Provide the [x, y] coordinate of the cell's center where the given text is located.  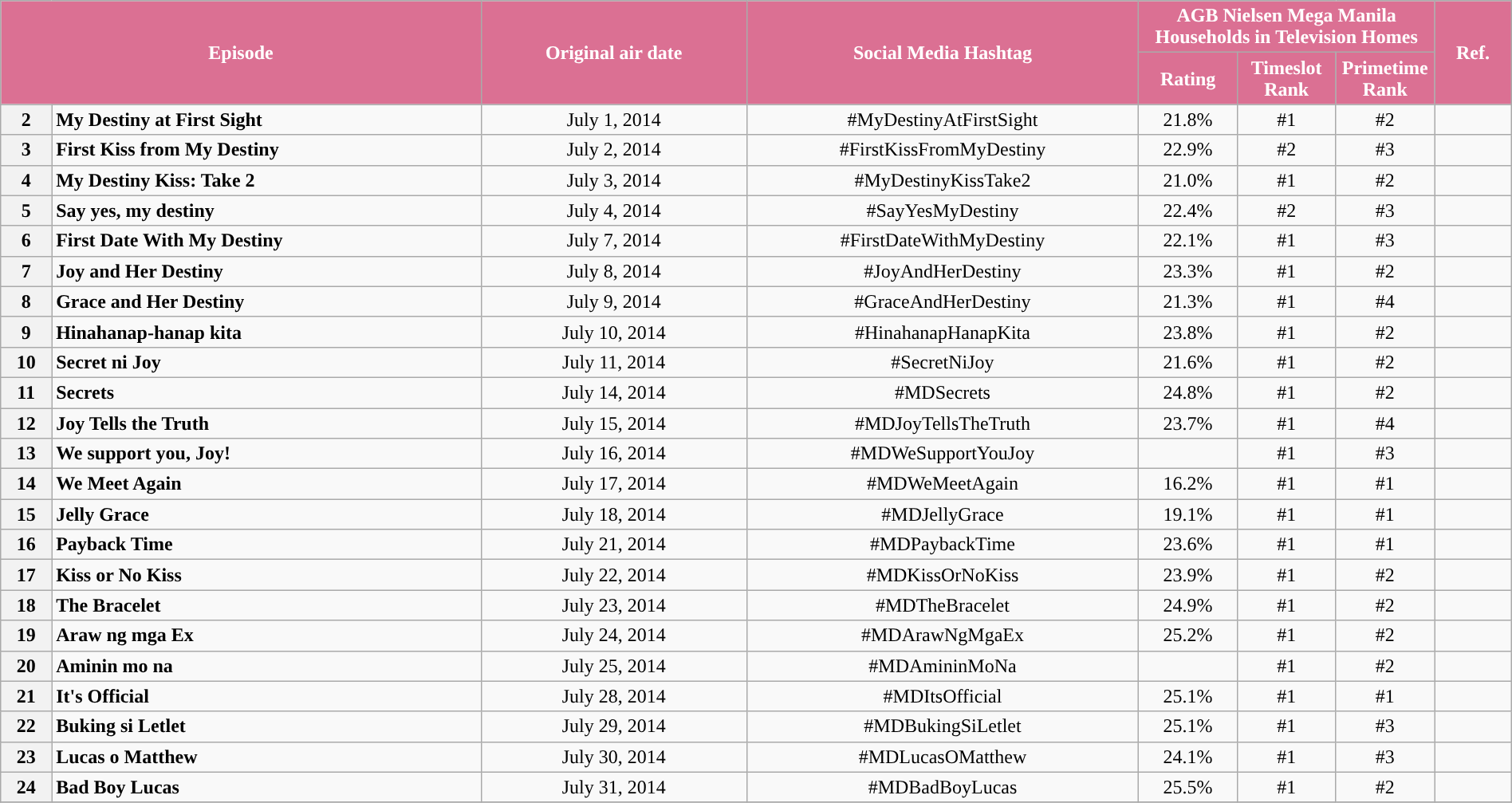
July 8, 2014 [614, 271]
Primetime Rank [1385, 78]
#MDBukingSiLetlet [943, 726]
July 25, 2014 [614, 666]
July 16, 2014 [614, 454]
Social Media Hashtag [943, 53]
16.2% [1188, 484]
July 2, 2014 [614, 150]
14 [26, 484]
Rating [1188, 78]
10 [26, 362]
July 11, 2014 [614, 362]
20 [26, 666]
#MDArawNgMgaEx [943, 636]
Ref. [1474, 53]
#SayYesMyDestiny [943, 211]
8 [26, 301]
July 4, 2014 [614, 211]
15 [26, 514]
24.9% [1188, 605]
July 15, 2014 [614, 423]
Timeslot Rank [1286, 78]
July 9, 2014 [614, 301]
#MDPaybackTime [943, 545]
24.1% [1188, 757]
24.8% [1188, 392]
25.2% [1188, 636]
Araw ng mga Ex [266, 636]
#MDSecrets [943, 392]
Secrets [266, 392]
The Bracelet [266, 605]
July 1, 2014 [614, 120]
July 7, 2014 [614, 241]
Payback Time [266, 545]
23.8% [1188, 332]
#MyDestinyAtFirstSight [943, 120]
Joy and Her Destiny [266, 271]
Secret ni Joy [266, 362]
21.8% [1188, 120]
July 29, 2014 [614, 726]
17 [26, 575]
July 28, 2014 [614, 696]
July 30, 2014 [614, 757]
7 [26, 271]
#HinahanapHanapKita [943, 332]
9 [26, 332]
#MDJoyTellsTheTruth [943, 423]
#MDJellyGrace [943, 514]
3 [26, 150]
21.0% [1188, 180]
23.9% [1188, 575]
July 23, 2014 [614, 605]
21.3% [1188, 301]
First Kiss from My Destiny [266, 150]
12 [26, 423]
We support you, Joy! [266, 454]
July 24, 2014 [614, 636]
Lucas o Matthew [266, 757]
23.6% [1188, 545]
#MyDestinyKissTake2 [943, 180]
First Date With My Destiny [266, 241]
16 [26, 545]
It's Official [266, 696]
Aminin mo na [266, 666]
21 [26, 696]
Say yes, my destiny [266, 211]
My Destiny Kiss: Take 2 [266, 180]
#SecretNiJoy [943, 362]
Bad Boy Lucas [266, 787]
24 [26, 787]
2 [26, 120]
#MDLucasOMatthew [943, 757]
19 [26, 636]
Buking si Letlet [266, 726]
Hinahanap-hanap kita [266, 332]
5 [26, 211]
#JoyAndHerDestiny [943, 271]
#MDItsOfficial [943, 696]
19.1% [1188, 514]
Jelly Grace [266, 514]
Kiss or No Kiss [266, 575]
We Meet Again [266, 484]
11 [26, 392]
July 21, 2014 [614, 545]
21.6% [1188, 362]
22.4% [1188, 211]
Grace and Her Destiny [266, 301]
22 [26, 726]
Episode [241, 53]
#GraceAndHerDestiny [943, 301]
July 31, 2014 [614, 787]
July 18, 2014 [614, 514]
#MDWeSupportYouJoy [943, 454]
AGB Nielsen Mega Manila Households in Television Homes [1287, 27]
July 22, 2014 [614, 575]
#FirstKissFromMyDestiny [943, 150]
23 [26, 757]
23.7% [1188, 423]
23.3% [1188, 271]
6 [26, 241]
18 [26, 605]
My Destiny at First Sight [266, 120]
July 10, 2014 [614, 332]
#MDAmininMoNa [943, 666]
25.5% [1188, 787]
July 14, 2014 [614, 392]
July 17, 2014 [614, 484]
#MDKissOrNoKiss [943, 575]
22.1% [1188, 241]
July 3, 2014 [614, 180]
22.9% [1188, 150]
#MDBadBoyLucas [943, 787]
#MDTheBracelet [943, 605]
Joy Tells the Truth [266, 423]
4 [26, 180]
#MDWeMeetAgain [943, 484]
Original air date [614, 53]
13 [26, 454]
#FirstDateWithMyDestiny [943, 241]
